Return the (X, Y) coordinate for the center point of the cell that contains the specified text.  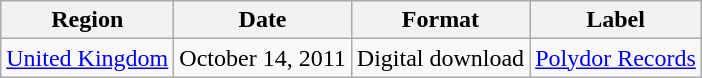
October 14, 2011 (262, 58)
Date (262, 20)
Format (440, 20)
Digital download (440, 58)
Region (88, 20)
Label (616, 20)
Polydor Records (616, 58)
United Kingdom (88, 58)
